Pinpoint the cell where the given text exists, returning its [X, Y] midpoint coordinate. 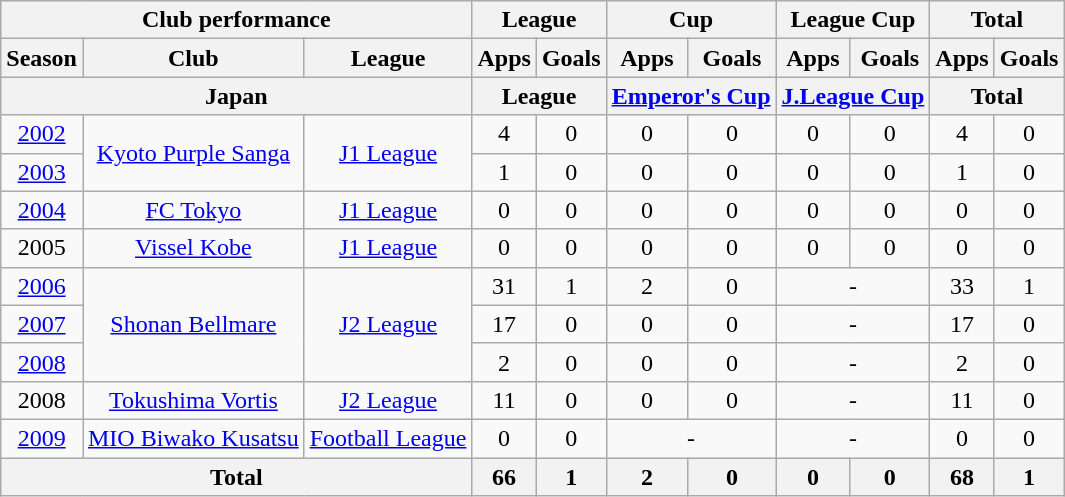
33 [962, 286]
Football League [388, 438]
Cup [691, 20]
31 [504, 286]
Kyoto Purple Sanga [193, 153]
Japan [236, 96]
FC Tokyo [193, 210]
Shonan Bellmare [193, 324]
League Cup [853, 20]
J.League Cup [853, 96]
Club performance [236, 20]
68 [962, 477]
2003 [42, 172]
2004 [42, 210]
2009 [42, 438]
Club [193, 58]
Vissel Kobe [193, 248]
Emperor's Cup [691, 96]
2002 [42, 134]
2007 [42, 324]
66 [504, 477]
Tokushima Vortis [193, 400]
Season [42, 58]
2006 [42, 286]
2005 [42, 248]
MIO Biwako Kusatsu [193, 438]
